Determine the (x, y) coordinate at the center of the cell enclosing the given text.  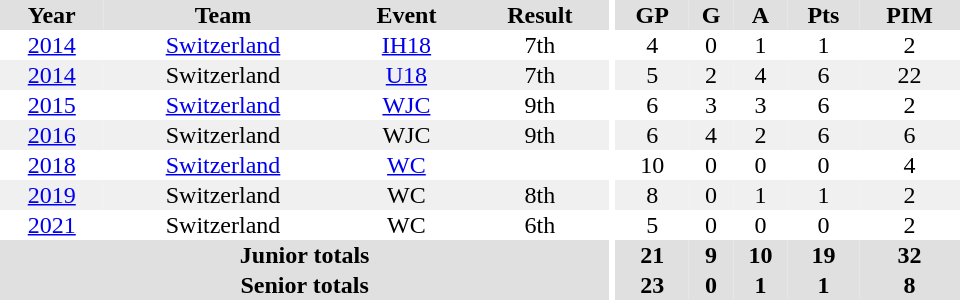
Senior totals (304, 285)
Team (224, 15)
32 (910, 255)
U18 (406, 75)
G (711, 15)
Result (540, 15)
Year (52, 15)
2018 (52, 165)
Event (406, 15)
IH18 (406, 45)
8th (540, 195)
Junior totals (304, 255)
GP (652, 15)
PIM (910, 15)
22 (910, 75)
21 (652, 255)
9 (711, 255)
A (760, 15)
6th (540, 225)
19 (824, 255)
2016 (52, 135)
2019 (52, 195)
23 (652, 285)
2015 (52, 105)
2021 (52, 225)
Pts (824, 15)
